Pinpoint the cell where the given text exists, returning its (X, Y) midpoint coordinate. 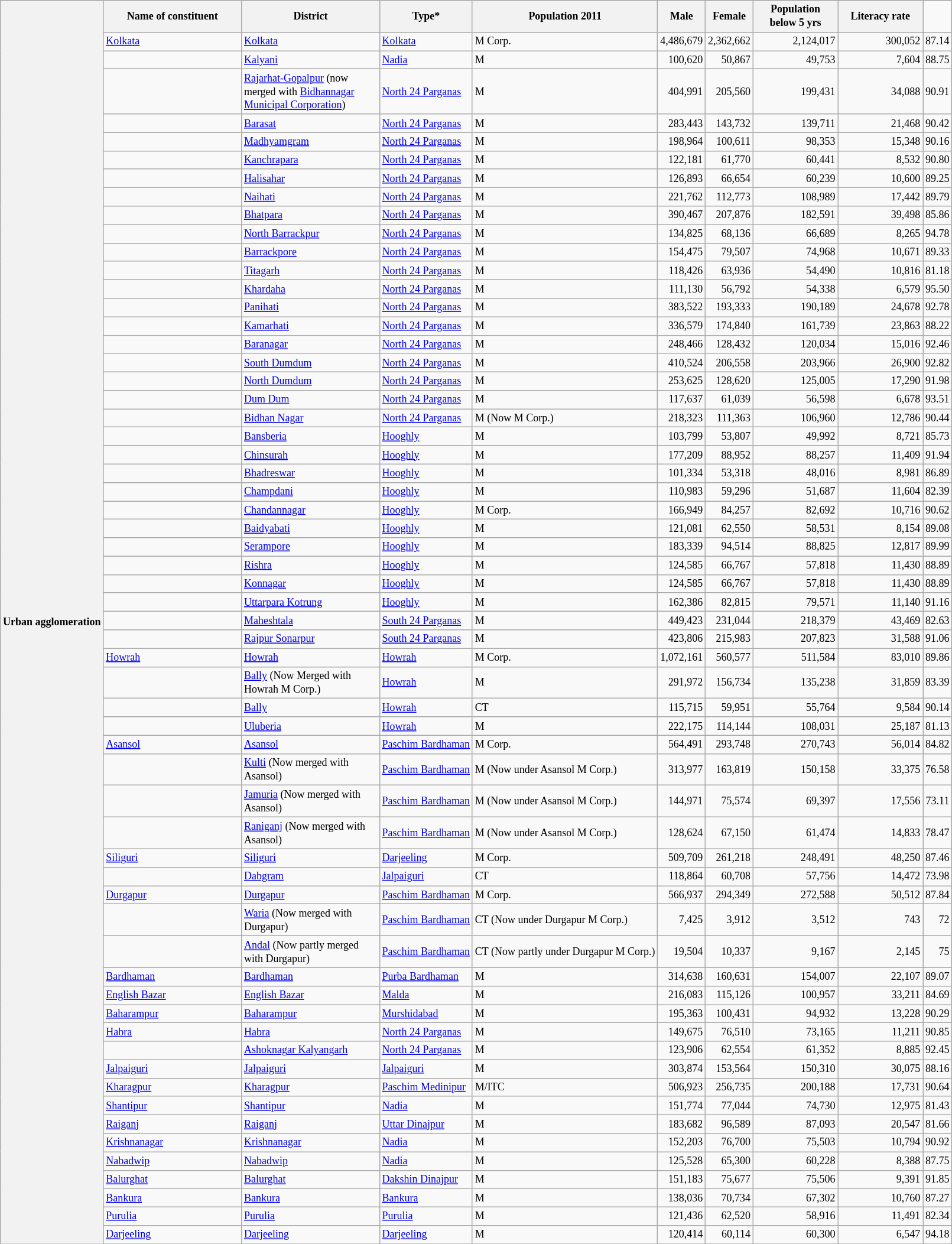
Uttar Dinajpur (425, 1124)
193,333 (729, 307)
87.46 (937, 858)
Waria (Now merged with Durgapur) (311, 920)
383,522 (682, 307)
120,034 (795, 344)
100,611 (729, 142)
90.44 (937, 418)
144,971 (682, 801)
11,211 (880, 1032)
Murshidabad (425, 1014)
83,010 (880, 657)
203,966 (795, 363)
195,363 (682, 1014)
Rishra (311, 565)
404,991 (682, 92)
60,114 (729, 1235)
Purba Bardhaman (425, 976)
North Barrackpur (311, 234)
61,770 (729, 160)
89.79 (937, 197)
61,039 (729, 399)
294,349 (729, 895)
Maheshtala (311, 621)
61,474 (795, 833)
101,334 (682, 473)
Khardaha (311, 288)
205,560 (729, 92)
123,906 (682, 1051)
73,165 (795, 1032)
154,007 (795, 976)
163,819 (729, 769)
15,348 (880, 142)
94.78 (937, 234)
81.43 (937, 1105)
560,577 (729, 657)
Kanchrapara (311, 160)
Madhyamgram (311, 142)
138,036 (682, 1197)
81.13 (937, 726)
8,532 (880, 160)
336,579 (682, 326)
111,130 (682, 288)
8,885 (880, 1051)
111,363 (729, 418)
118,426 (682, 271)
Type* (425, 17)
South Dumdum (311, 363)
92.82 (937, 363)
7,604 (880, 60)
87,093 (795, 1124)
Ashoknagar Kalyangarh (311, 1051)
11,140 (880, 602)
56,792 (729, 288)
CT (Now under Durgapur M Corp.) (565, 920)
11,604 (880, 492)
90.62 (937, 511)
6,547 (880, 1235)
8,981 (880, 473)
10,716 (880, 511)
17,731 (880, 1087)
248,466 (682, 344)
106,960 (795, 418)
6,579 (880, 288)
118,864 (682, 876)
509,709 (682, 858)
81.66 (937, 1124)
218,323 (682, 418)
115,126 (729, 995)
Uluberia (311, 726)
221,762 (682, 197)
Bhadreswar (311, 473)
Bally (311, 708)
90.14 (937, 708)
District (311, 17)
81.18 (937, 271)
84.69 (937, 995)
11,409 (880, 455)
160,631 (729, 976)
115,715 (682, 708)
Population 2011 (565, 17)
283,443 (682, 123)
58,531 (795, 528)
215,983 (729, 639)
174,840 (729, 326)
87.27 (937, 1197)
75,503 (795, 1143)
149,675 (682, 1032)
57,756 (795, 876)
10,600 (880, 178)
12,817 (880, 547)
76,700 (729, 1143)
50,512 (880, 895)
Panihati (311, 307)
53,807 (729, 436)
162,386 (682, 602)
89.99 (937, 547)
33,375 (880, 769)
291,972 (682, 683)
54,490 (795, 271)
86.89 (937, 473)
Dakshin Dinajpur (425, 1180)
Titagarh (311, 271)
248,491 (795, 858)
49,992 (795, 436)
65,300 (729, 1161)
66,654 (729, 178)
125,528 (682, 1161)
Bidhan Nagar (311, 418)
69,397 (795, 801)
511,584 (795, 657)
92.45 (937, 1051)
67,150 (729, 833)
125,005 (795, 381)
150,310 (795, 1068)
13,228 (880, 1014)
60,239 (795, 178)
60,300 (795, 1235)
74,730 (795, 1105)
2,124,017 (795, 41)
156,734 (729, 683)
20,547 (880, 1124)
90.92 (937, 1143)
21,468 (880, 123)
94,514 (729, 547)
166,949 (682, 511)
17,442 (880, 197)
24,678 (880, 307)
M (Now M Corp.) (565, 418)
30,075 (880, 1068)
Serampore (311, 547)
566,937 (682, 895)
Halisahar (311, 178)
198,964 (682, 142)
150,158 (795, 769)
103,799 (682, 436)
89.86 (937, 657)
Baranagar (311, 344)
253,625 (682, 381)
Paschim Medinipur (425, 1087)
55,764 (795, 708)
91.94 (937, 455)
128,432 (729, 344)
15,016 (880, 344)
48,250 (880, 858)
94.18 (937, 1235)
90.64 (937, 1087)
48,016 (795, 473)
222,175 (682, 726)
128,620 (729, 381)
Rajpur Sonarpur (311, 639)
122,181 (682, 160)
94,932 (795, 1014)
88.22 (937, 326)
3,512 (795, 920)
199,431 (795, 92)
293,748 (729, 745)
92.78 (937, 307)
126,893 (682, 178)
Male (682, 17)
Bally (Now Merged with Howrah M Corp.) (311, 683)
M/ITC (565, 1087)
743 (880, 920)
79,507 (729, 252)
10,794 (880, 1143)
Champdani (311, 492)
Baidyabati (311, 528)
506,923 (682, 1087)
91.06 (937, 639)
88,825 (795, 547)
272,588 (795, 895)
Kulti (Now merged with Asansol) (311, 769)
207,876 (729, 215)
216,083 (682, 995)
Naihati (311, 197)
Kalyani (311, 60)
182,591 (795, 215)
11,491 (880, 1216)
89.25 (937, 178)
56,014 (880, 745)
56,598 (795, 399)
93.51 (937, 399)
270,743 (795, 745)
62,554 (729, 1051)
82.39 (937, 492)
12,786 (880, 418)
73.98 (937, 876)
Dum Dum (311, 399)
60,708 (729, 876)
423,806 (682, 639)
61,352 (795, 1051)
100,620 (682, 60)
88,952 (729, 455)
89.33 (937, 252)
218,379 (795, 621)
90.42 (937, 123)
Dabgram (311, 876)
91.85 (937, 1180)
151,774 (682, 1105)
231,044 (729, 621)
88.75 (937, 60)
6,678 (880, 399)
85.86 (937, 215)
70,734 (729, 1197)
89.08 (937, 528)
95.50 (937, 288)
78.47 (937, 833)
449,423 (682, 621)
83.39 (937, 683)
Barasat (311, 123)
59,296 (729, 492)
9,391 (880, 1180)
73.11 (937, 801)
33,211 (880, 995)
68,136 (729, 234)
60,228 (795, 1161)
177,209 (682, 455)
60,441 (795, 160)
8,154 (880, 528)
108,031 (795, 726)
Female (729, 17)
87.84 (937, 895)
183,682 (682, 1124)
34,088 (880, 92)
66,689 (795, 234)
84.82 (937, 745)
Name of constituent (173, 17)
Rajarhat-Gopalpur (now merged with Bidhannagar Municipal Corporation) (311, 92)
87.14 (937, 41)
50,867 (729, 60)
3,912 (729, 920)
90.80 (937, 160)
183,339 (682, 547)
26,900 (880, 363)
75,506 (795, 1180)
151,183 (682, 1180)
67,302 (795, 1197)
75,677 (729, 1180)
76,510 (729, 1032)
112,773 (729, 197)
Literacy rate (880, 17)
313,977 (682, 769)
Kamarhati (311, 326)
Bansberia (311, 436)
2,362,662 (729, 41)
Chandannagar (311, 511)
100,957 (795, 995)
2,145 (880, 951)
62,520 (729, 1216)
88.16 (937, 1068)
9,584 (880, 708)
23,863 (880, 326)
91.16 (937, 602)
Population below 5 yrs (795, 17)
91.98 (937, 381)
25,187 (880, 726)
261,218 (729, 858)
84,257 (729, 511)
19,504 (682, 951)
114,144 (729, 726)
9,167 (795, 951)
256,735 (729, 1087)
12,975 (880, 1105)
53,318 (729, 473)
207,823 (795, 639)
43,469 (880, 621)
90.85 (937, 1032)
10,671 (880, 252)
8,721 (880, 436)
63,936 (729, 271)
161,739 (795, 326)
75 (937, 951)
14,833 (880, 833)
8,265 (880, 234)
139,711 (795, 123)
154,475 (682, 252)
410,524 (682, 363)
76.58 (937, 769)
17,556 (880, 801)
564,491 (682, 745)
152,203 (682, 1143)
87.75 (937, 1161)
92.46 (937, 344)
7,425 (682, 920)
75,574 (729, 801)
100,431 (729, 1014)
82.63 (937, 621)
390,467 (682, 215)
300,052 (880, 41)
8,388 (880, 1161)
74,968 (795, 252)
54,338 (795, 288)
314,638 (682, 976)
89.07 (937, 976)
59,951 (729, 708)
4,486,679 (682, 41)
17,290 (880, 381)
143,732 (729, 123)
135,238 (795, 683)
72 (937, 920)
153,564 (729, 1068)
190,189 (795, 307)
82.34 (937, 1216)
1,072,161 (682, 657)
58,916 (795, 1216)
31,859 (880, 683)
88,257 (795, 455)
90.29 (937, 1014)
Jamuria (Now merged with Asansol) (311, 801)
Raniganj (Now merged with Asansol) (311, 833)
10,760 (880, 1197)
62,550 (729, 528)
79,571 (795, 602)
303,874 (682, 1068)
14,472 (880, 876)
Konnagar (311, 584)
10,337 (729, 951)
98,353 (795, 142)
128,624 (682, 833)
200,188 (795, 1087)
82,692 (795, 511)
121,081 (682, 528)
Andal (Now partly merged with Durgapur) (311, 951)
110,983 (682, 492)
Barrackpore (311, 252)
Bhatpara (311, 215)
51,687 (795, 492)
85.73 (937, 436)
31,588 (880, 639)
82,815 (729, 602)
120,414 (682, 1235)
206,558 (729, 363)
22,107 (880, 976)
North Dumdum (311, 381)
90.16 (937, 142)
96,589 (729, 1124)
77,044 (729, 1105)
Urban agglomeration (52, 622)
108,989 (795, 197)
Chinsurah (311, 455)
117,637 (682, 399)
10,816 (880, 271)
Malda (425, 995)
CT (Now partly under Durgapur M Corp.) (565, 951)
134,825 (682, 234)
39,498 (880, 215)
Uttarpara Kotrung (311, 602)
49,753 (795, 60)
121,436 (682, 1216)
90.91 (937, 92)
